Return the (x, y) coordinate for the center point of the cell that contains the specified text.  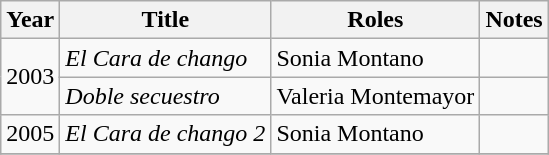
Notes (514, 20)
Valeria Montemayor (376, 96)
El Cara de chango (166, 58)
Title (166, 20)
Roles (376, 20)
Year (30, 20)
El Cara de chango 2 (166, 134)
2005 (30, 134)
2003 (30, 77)
Doble secuestro (166, 96)
